Determine the (x, y) coordinate at the center of the cell enclosing the given text.  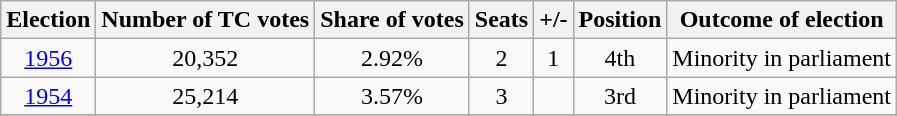
Share of votes (392, 20)
2.92% (392, 58)
4th (620, 58)
Position (620, 20)
3rd (620, 96)
20,352 (206, 58)
1956 (48, 58)
Election (48, 20)
1 (554, 58)
+/- (554, 20)
1954 (48, 96)
Outcome of election (782, 20)
Number of TC votes (206, 20)
3 (501, 96)
3.57% (392, 96)
Seats (501, 20)
2 (501, 58)
25,214 (206, 96)
